Pinpoint the cell where the given text exists, returning its [x, y] midpoint coordinate. 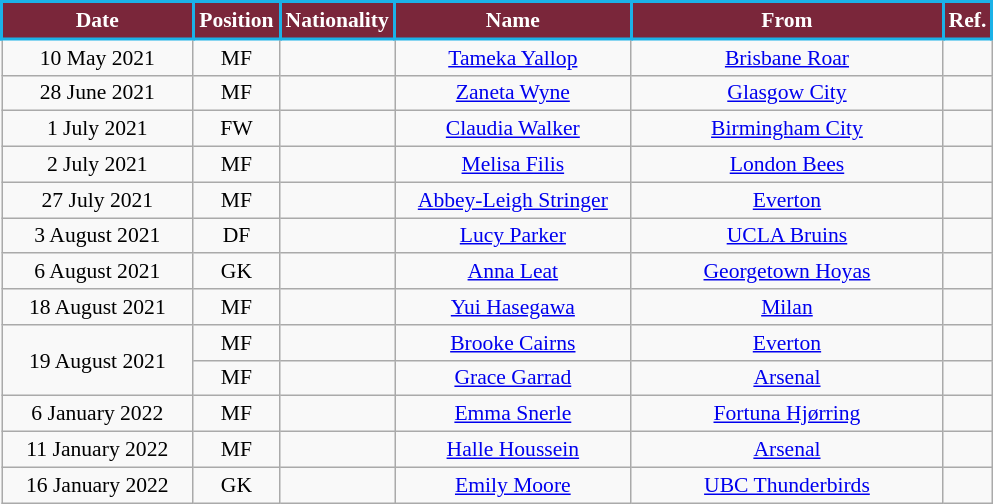
28 June 2021 [98, 93]
6 January 2022 [98, 414]
Melisa Filis [514, 165]
16 January 2022 [98, 485]
Claudia Walker [514, 129]
27 July 2021 [98, 200]
3 August 2021 [98, 236]
Brisbane Roar [787, 57]
1 July 2021 [98, 129]
2 July 2021 [98, 165]
Lucy Parker [514, 236]
UBC Thunderbirds [787, 485]
19 August 2021 [98, 360]
Abbey-Leigh Stringer [514, 200]
UCLA Bruins [787, 236]
Nationality [338, 20]
11 January 2022 [98, 450]
Birmingham City [787, 129]
Position [236, 20]
From [787, 20]
10 May 2021 [98, 57]
FW [236, 129]
Milan [787, 307]
Glasgow City [787, 93]
Tameka Yallop [514, 57]
Georgetown Hoyas [787, 272]
Fortuna Hjørring [787, 414]
Brooke Cairns [514, 343]
Date [98, 20]
Zaneta Wyne [514, 93]
Emma Snerle [514, 414]
Ref. [968, 20]
Grace Garrad [514, 378]
Halle Houssein [514, 450]
London Bees [787, 165]
Anna Leat [514, 272]
Yui Hasegawa [514, 307]
6 August 2021 [98, 272]
Name [514, 20]
DF [236, 236]
18 August 2021 [98, 307]
Emily Moore [514, 485]
